Locate the cell with the specified text and output its (X, Y) center coordinate. 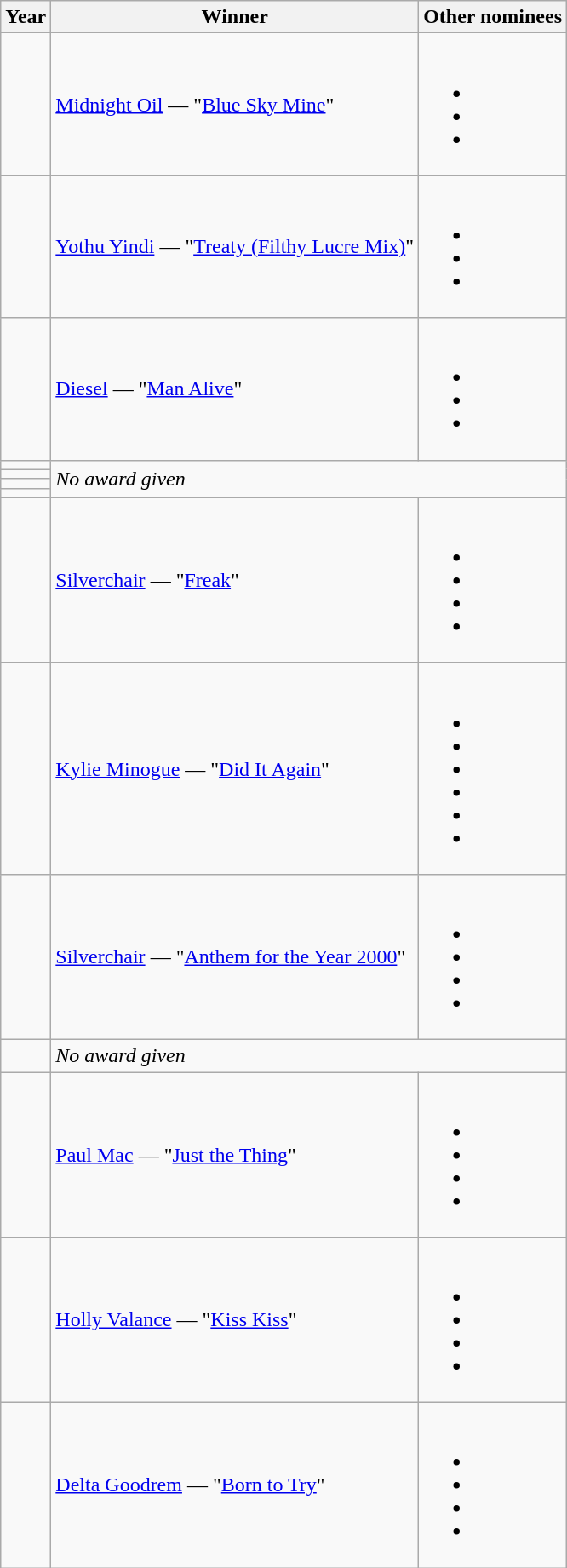
Winner (235, 17)
Midnight Oil — "Blue Sky Mine" (235, 104)
Paul Mac — "Just the Thing" (235, 1154)
Delta Goodrem — "Born to Try" (235, 1485)
Year (26, 17)
Silverchair — "Anthem for the Year 2000" (235, 956)
Yothu Yindi — "Treaty (Filthy Lucre Mix)" (235, 247)
Kylie Minogue — "Did It Again" (235, 768)
Silverchair — "Freak" (235, 580)
Holly Valance — "Kiss Kiss" (235, 1320)
Other nominees (493, 17)
Diesel — "Man Alive" (235, 388)
